Determine the [X, Y] coordinate at the center of the cell enclosing the given text.  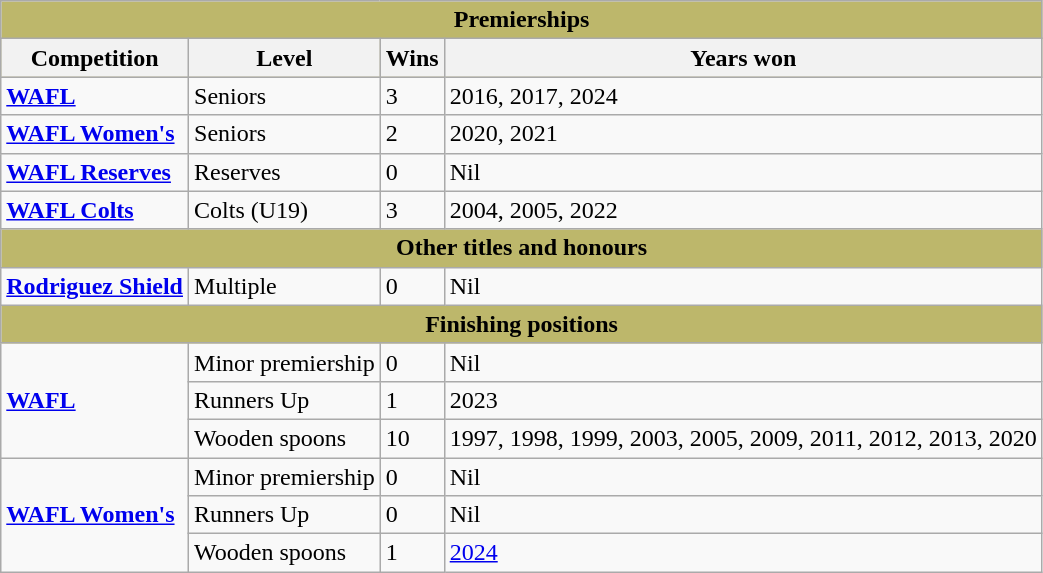
Colts (U19) [285, 210]
Years won [743, 58]
WAFL Reserves [95, 172]
Premierships [522, 20]
WAFL Colts [95, 210]
Competition [95, 58]
2 [412, 134]
2004, 2005, 2022 [743, 210]
10 [412, 438]
Rodriguez Shield [95, 286]
Finishing positions [522, 324]
Level [285, 58]
Wins [412, 58]
Other titles and honours [522, 248]
2020, 2021 [743, 134]
2024 [743, 553]
2016, 2017, 2024 [743, 96]
2023 [743, 400]
Multiple [285, 286]
1997, 1998, 1999, 2003, 2005, 2009, 2011, 2012, 2013, 2020 [743, 438]
Reserves [285, 172]
